Provide the [x, y] coordinate of the cell's center where the given text is located.  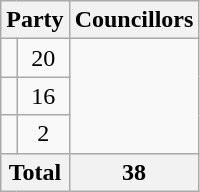
2 [43, 134]
Councillors [134, 20]
38 [134, 172]
Party [35, 20]
20 [43, 58]
16 [43, 96]
Total [35, 172]
